Extract the (x, y) coordinate from the center of the cell holding the provided text.  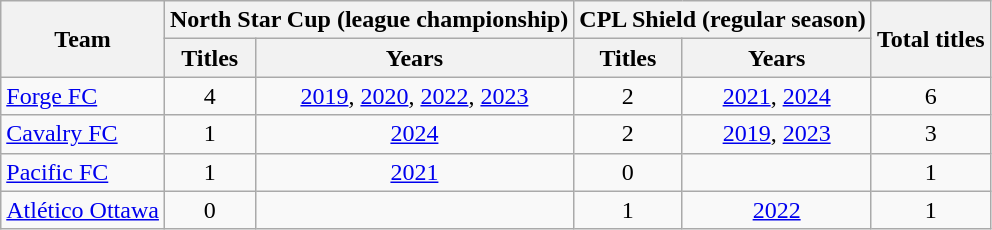
Total titles (930, 39)
2019, 2020, 2022, 2023 (414, 96)
6 (930, 96)
CPL Shield (regular season) (723, 20)
2024 (414, 134)
Atlético Ottawa (83, 210)
4 (210, 96)
2022 (776, 210)
Team (83, 39)
3 (930, 134)
Cavalry FC (83, 134)
Pacific FC (83, 172)
2021, 2024 (776, 96)
Forge FC (83, 96)
2021 (414, 172)
2019, 2023 (776, 134)
North Star Cup (league championship) (368, 20)
